Identify which cell holds the provided text, then report its (X, Y) central coordinate. 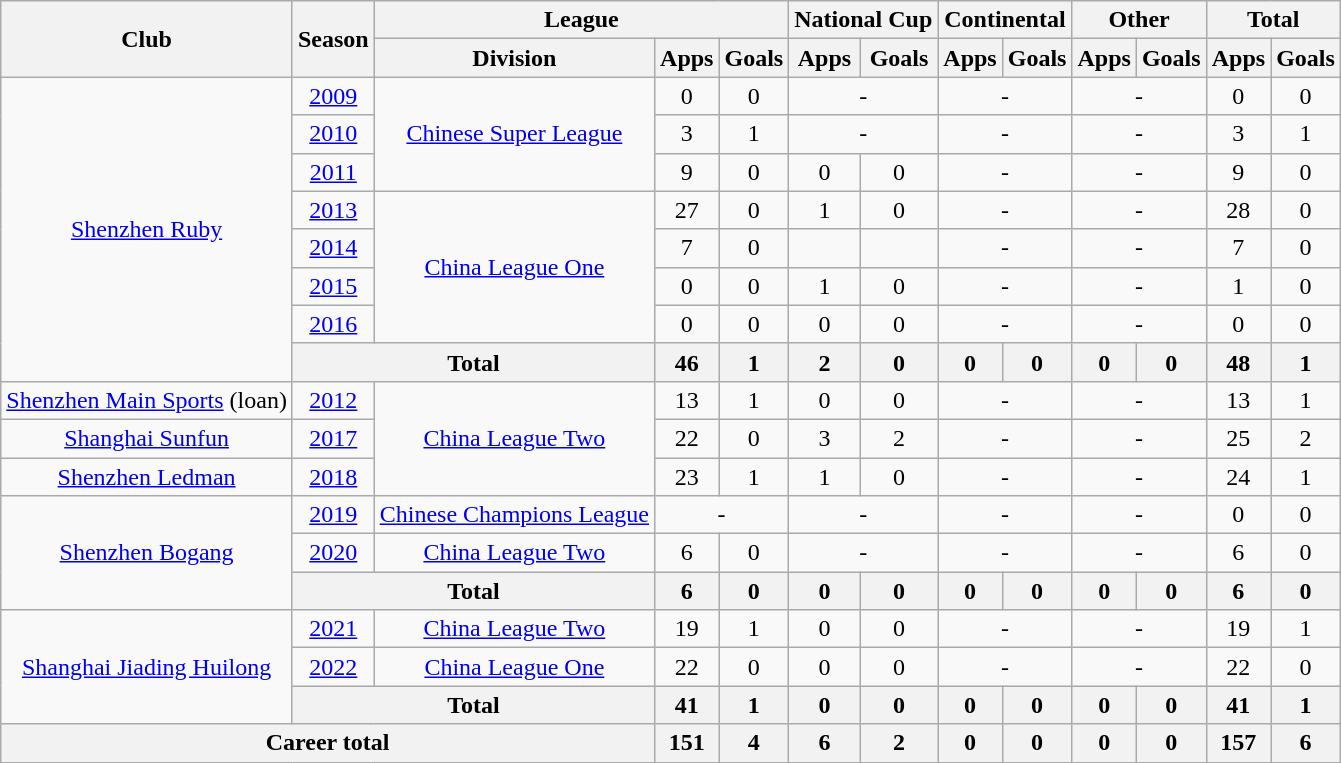
Continental (1005, 20)
Career total (328, 743)
2011 (333, 172)
2014 (333, 248)
2016 (333, 324)
Shenzhen Main Sports (loan) (147, 400)
28 (1238, 210)
2021 (333, 629)
Shanghai Jiading Huilong (147, 667)
24 (1238, 477)
2017 (333, 438)
Chinese Champions League (514, 515)
Chinese Super League (514, 134)
Shenzhen Ruby (147, 229)
Division (514, 58)
2020 (333, 553)
27 (687, 210)
23 (687, 477)
151 (687, 743)
Shanghai Sunfun (147, 438)
48 (1238, 362)
157 (1238, 743)
Shenzhen Ledman (147, 477)
Other (1139, 20)
25 (1238, 438)
2012 (333, 400)
2013 (333, 210)
League (582, 20)
2018 (333, 477)
2010 (333, 134)
National Cup (864, 20)
Season (333, 39)
2015 (333, 286)
Club (147, 39)
2009 (333, 96)
2022 (333, 667)
2019 (333, 515)
46 (687, 362)
4 (754, 743)
Shenzhen Bogang (147, 553)
